Detect which cell encompasses the target text, then output its [X, Y] center coordinate. 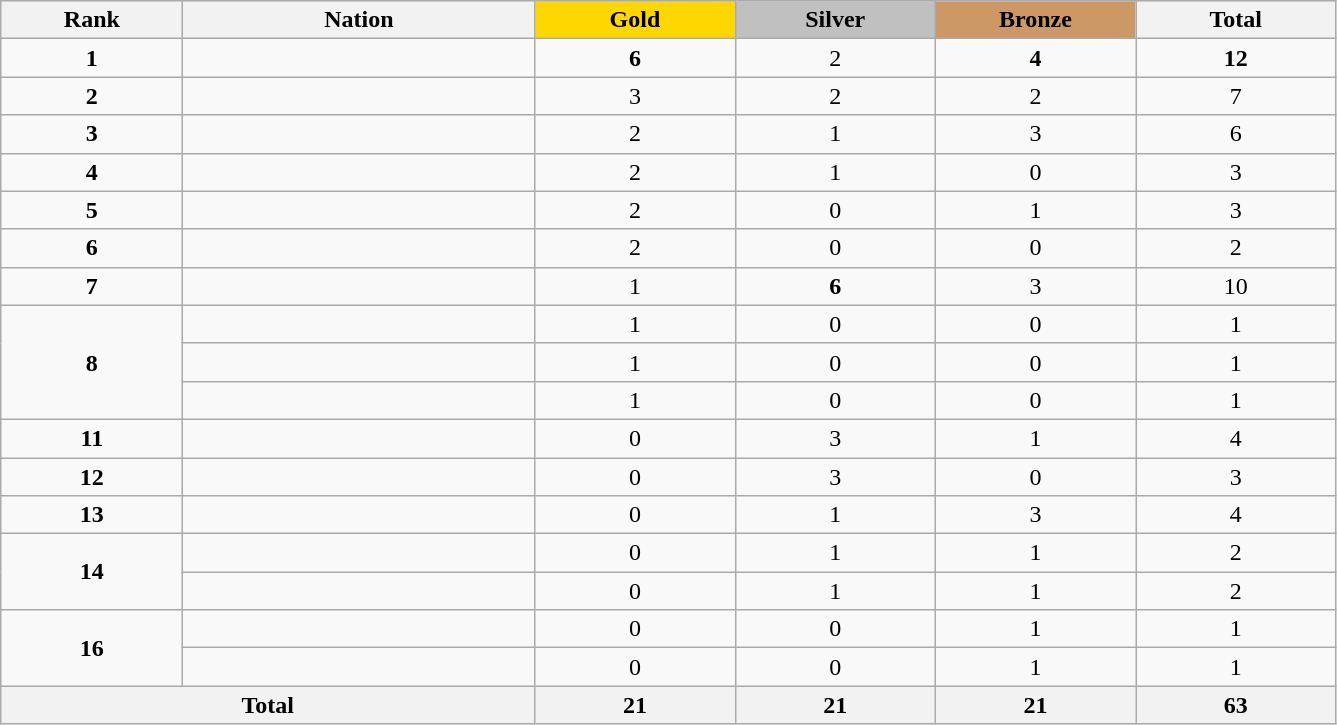
11 [92, 438]
16 [92, 648]
10 [1236, 286]
14 [92, 572]
Nation [359, 20]
Silver [835, 20]
5 [92, 210]
8 [92, 362]
63 [1236, 705]
Gold [635, 20]
13 [92, 515]
Bronze [1035, 20]
Rank [92, 20]
